Scan for the cell matching the given text and deliver its (X, Y) coordinate at center. 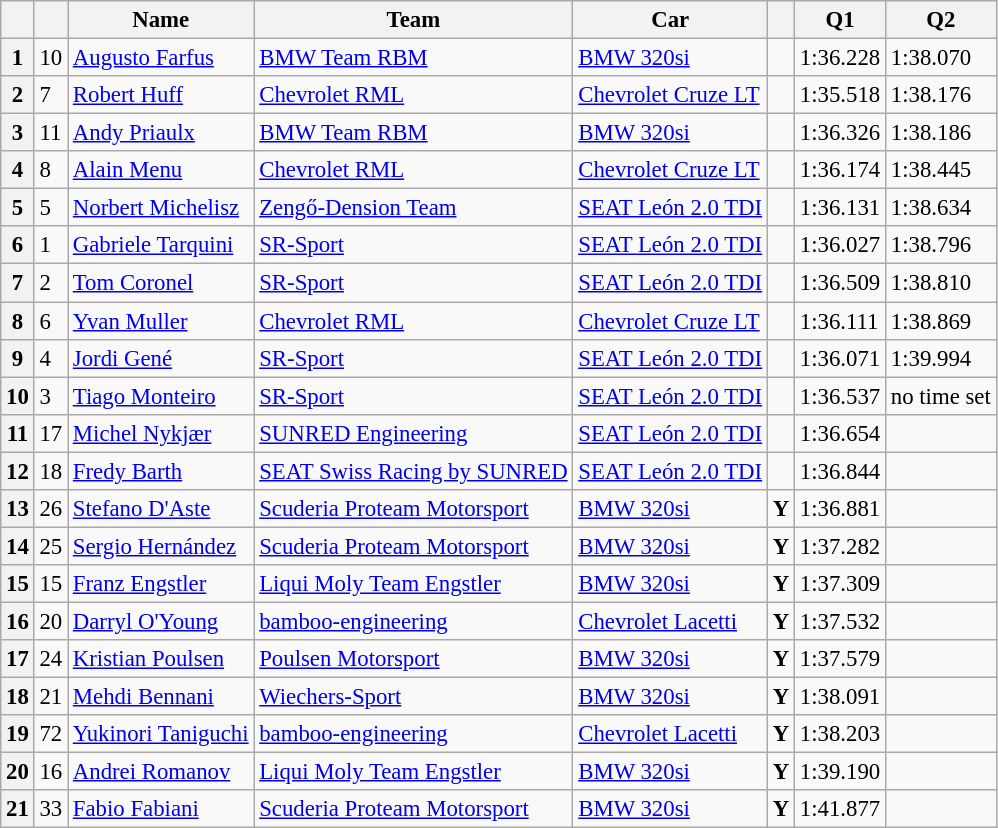
Kristian Poulsen (161, 659)
Augusto Farfus (161, 58)
72 (50, 734)
Fabio Fabiani (161, 809)
25 (50, 546)
1:38.796 (940, 245)
1:36.174 (840, 170)
26 (50, 509)
1:36.537 (840, 396)
Poulsen Motorsport (414, 659)
24 (50, 659)
Andrei Romanov (161, 772)
Gabriele Tarquini (161, 245)
1:36.027 (840, 245)
SEAT Swiss Racing by SUNRED (414, 471)
1:38.445 (940, 170)
1:38.203 (840, 734)
Stefano D'Aste (161, 509)
Zengő-Dension Team (414, 208)
1:38.869 (940, 321)
1:41.877 (840, 809)
Franz Engstler (161, 584)
1:36.509 (840, 283)
12 (18, 471)
Michel Nykjær (161, 433)
Tiago Monteiro (161, 396)
9 (18, 358)
Name (161, 20)
Andy Priaulx (161, 133)
1:36.844 (840, 471)
Wiechers-Sport (414, 697)
33 (50, 809)
Jordi Gené (161, 358)
1:37.309 (840, 584)
1:36.228 (840, 58)
19 (18, 734)
1:39.190 (840, 772)
1:38.070 (940, 58)
Fredy Barth (161, 471)
1:36.131 (840, 208)
1:37.579 (840, 659)
Team (414, 20)
1:37.532 (840, 621)
Norbert Michelisz (161, 208)
14 (18, 546)
1:38.634 (940, 208)
Tom Coronel (161, 283)
1:36.881 (840, 509)
1:38.091 (840, 697)
Q2 (940, 20)
1:38.810 (940, 283)
1:38.186 (940, 133)
1:38.176 (940, 95)
1:35.518 (840, 95)
13 (18, 509)
Yukinori Taniguchi (161, 734)
1:36.654 (840, 433)
Alain Menu (161, 170)
Yvan Muller (161, 321)
Sergio Hernández (161, 546)
Car (670, 20)
Q1 (840, 20)
1:36.111 (840, 321)
1:36.071 (840, 358)
Mehdi Bennani (161, 697)
1:37.282 (840, 546)
Darryl O'Young (161, 621)
Robert Huff (161, 95)
1:39.994 (940, 358)
SUNRED Engineering (414, 433)
no time set (940, 396)
1:36.326 (840, 133)
